For the text-containing cell, return its midpoint in [X, Y] coordinate format. 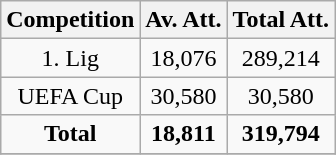
Total [70, 134]
289,214 [281, 58]
1. Lig [70, 58]
Av. Att. [184, 20]
319,794 [281, 134]
18,076 [184, 58]
18,811 [184, 134]
Total Att. [281, 20]
UEFA Cup [70, 96]
Competition [70, 20]
